From the cell containing the given text, extract its center point as (X, Y) coordinate. 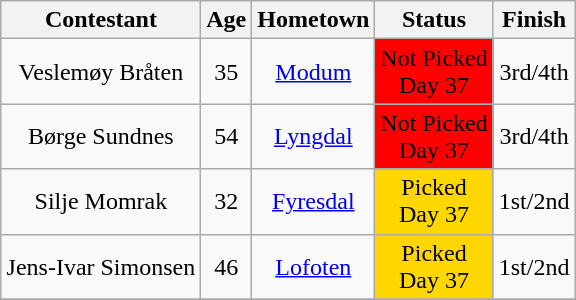
Modum (314, 72)
Veslemøy Bråten (101, 72)
Status (434, 20)
Lofoten (314, 266)
Silje Momrak (101, 202)
35 (226, 72)
Finish (534, 20)
46 (226, 266)
Jens-Ivar Simonsen (101, 266)
Age (226, 20)
Fyresdal (314, 202)
Børge Sundnes (101, 136)
Contestant (101, 20)
Lyngdal (314, 136)
Hometown (314, 20)
54 (226, 136)
32 (226, 202)
